Find where the given text appears and provide that cell's center as [X, Y] coordinate. 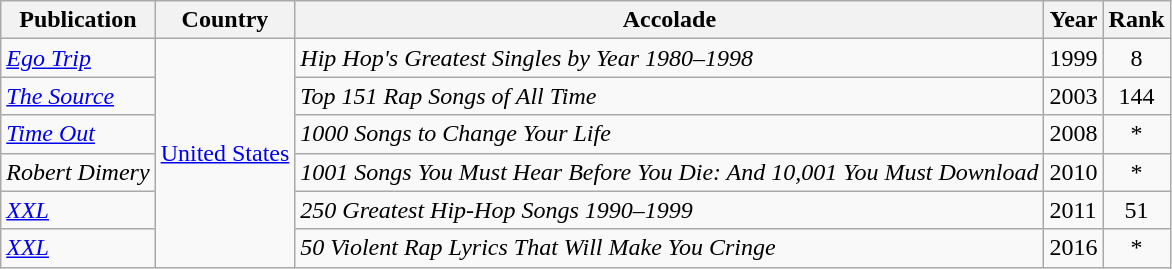
2010 [1074, 172]
144 [1136, 96]
United States [225, 153]
The Source [78, 96]
Top 151 Rap Songs of All Time [670, 96]
2003 [1074, 96]
2016 [1074, 248]
Hip Hop's Greatest Singles by Year 1980–1998 [670, 58]
Year [1074, 20]
51 [1136, 210]
Time Out [78, 134]
1000 Songs to Change Your Life [670, 134]
Rank [1136, 20]
Robert Dimery [78, 172]
2011 [1074, 210]
Ego Trip [78, 58]
250 Greatest Hip-Hop Songs 1990–1999 [670, 210]
1001 Songs You Must Hear Before You Die: And 10,001 You Must Download [670, 172]
50 Violent Rap Lyrics That Will Make You Cringe [670, 248]
8 [1136, 58]
Publication [78, 20]
2008 [1074, 134]
Accolade [670, 20]
1999 [1074, 58]
Country [225, 20]
